Locate the cell with the specified text and output its [X, Y] center coordinate. 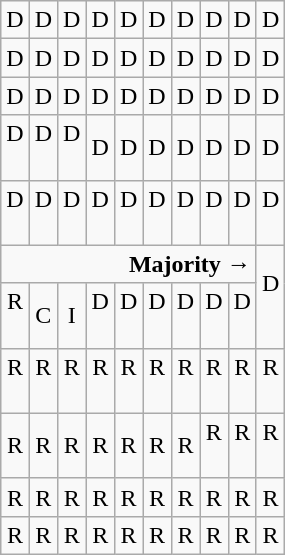
C [43, 316]
I [72, 316]
Majority → [129, 264]
